Find where the given text appears and provide that cell's center as (x, y) coordinate. 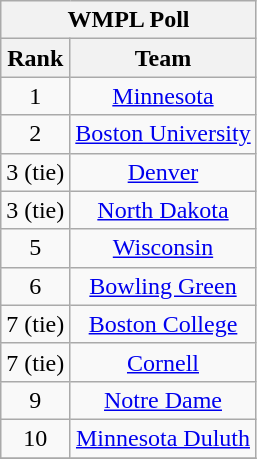
WMPL Poll (128, 20)
Rank (36, 58)
Boston College (163, 324)
Wisconsin (163, 248)
Team (163, 58)
2 (36, 134)
10 (36, 438)
Cornell (163, 362)
5 (36, 248)
Bowling Green (163, 286)
North Dakota (163, 210)
Denver (163, 172)
Notre Dame (163, 400)
Minnesota Duluth (163, 438)
Boston University (163, 134)
Minnesota (163, 96)
1 (36, 96)
9 (36, 400)
6 (36, 286)
